Return the [x, y] coordinate for the center point of the cell that contains the specified text.  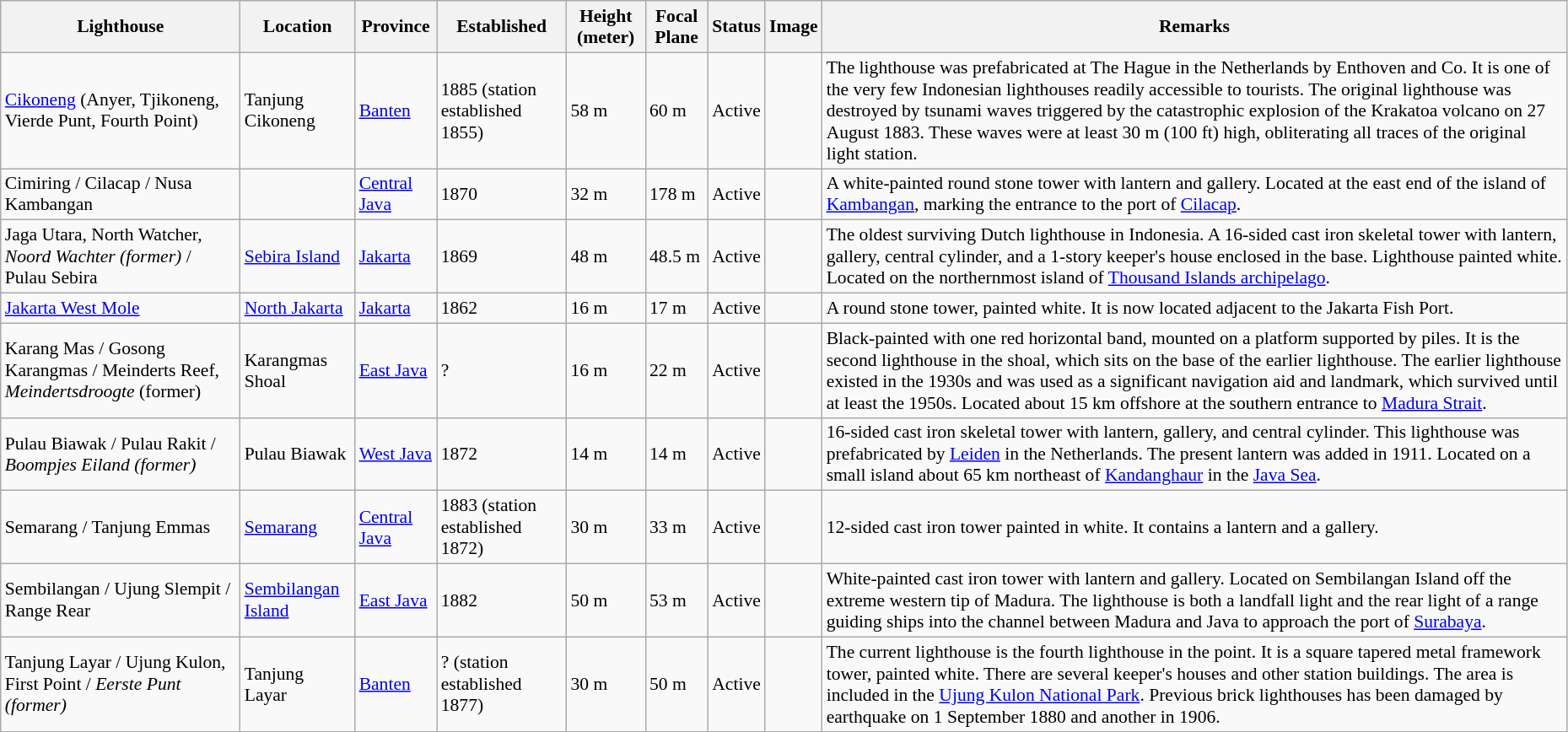
Semarang [298, 528]
17 m [676, 309]
Karangmas Shoal [298, 370]
Tanjung Layar / Ujung Kulon, First Point / Eerste Punt (former) [121, 684]
Jakarta West Mole [121, 309]
1862 [502, 309]
A round stone tower, painted white. It is now located adjacent to the Jakarta Fish Port. [1194, 309]
Height (meter) [606, 27]
1872 [502, 454]
West Java [396, 454]
Focal Plane [676, 27]
Province [396, 27]
Pulau Biawak / Pulau Rakit / Boompjes Eiland (former) [121, 454]
? (station established 1877) [502, 684]
Sebira Island [298, 256]
? [502, 370]
Image [794, 27]
Remarks [1194, 27]
53 m [676, 600]
60 m [676, 110]
Location [298, 27]
1882 [502, 600]
48 m [606, 256]
Cikoneng (Anyer, Tjikoneng, Vierde Punt, Fourth Point) [121, 110]
Pulau Biawak [298, 454]
Karang Mas / Gosong Karangmas / Meinderts Reef, Meindertsdroogte (former) [121, 370]
Sembilangan Island [298, 600]
48.5 m [676, 256]
178 m [676, 194]
32 m [606, 194]
1870 [502, 194]
Established [502, 27]
1869 [502, 256]
1883 (station established 1872) [502, 528]
North Jakarta [298, 309]
Sembilangan / Ujung Slempit / Range Rear [121, 600]
1885 (station established 1855) [502, 110]
Semarang / Tanjung Emmas [121, 528]
12-sided cast iron tower painted in white. It contains a lantern and a gallery. [1194, 528]
Jaga Utara, North Watcher, Noord Wachter (former) / Pulau Sebira [121, 256]
Tanjung Cikoneng [298, 110]
58 m [606, 110]
Lighthouse [121, 27]
Status [736, 27]
22 m [676, 370]
Tanjung Layar [298, 684]
Cimiring / Cilacap / Nusa Kambangan [121, 194]
33 m [676, 528]
